Return [x, y] of the center of cell containing provided text 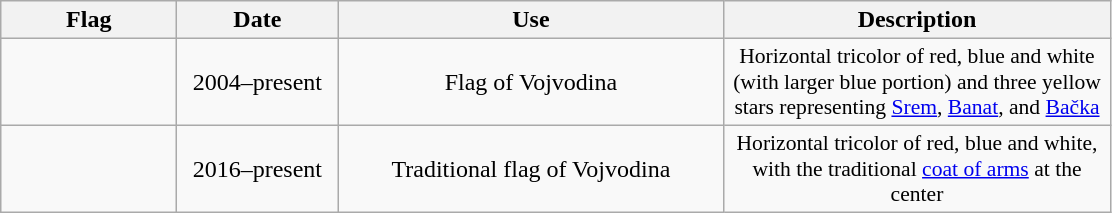
Date [258, 20]
Flag of Vojvodina [531, 82]
2016–present [258, 168]
Horizontal tricolor of red, blue and white, with the traditional coat of arms at the center [917, 168]
Flag [89, 20]
2004–present [258, 82]
Description [917, 20]
Horizontal tricolor of red, blue and white (with larger blue portion) and three yellow stars representing Srem, Banat, and Bačka [917, 82]
Use [531, 20]
Traditional flag of Vojvodina [531, 168]
